Scan for the cell matching the given text and deliver its (x, y) coordinate at center. 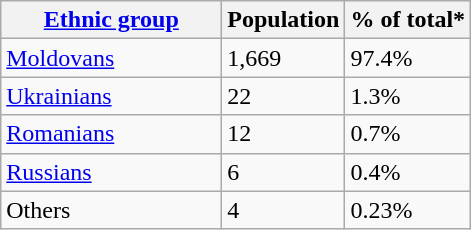
Romanians (112, 134)
12 (284, 134)
Population (284, 20)
6 (284, 172)
Moldovans (112, 58)
1.3% (408, 96)
97.4% (408, 58)
Ukrainians (112, 96)
Ethnic group (112, 20)
0.23% (408, 210)
% of total* (408, 20)
4 (284, 210)
1,669 (284, 58)
Others (112, 210)
22 (284, 96)
0.7% (408, 134)
0.4% (408, 172)
Russians (112, 172)
